For the text-containing cell, return its midpoint in (x, y) coordinate format. 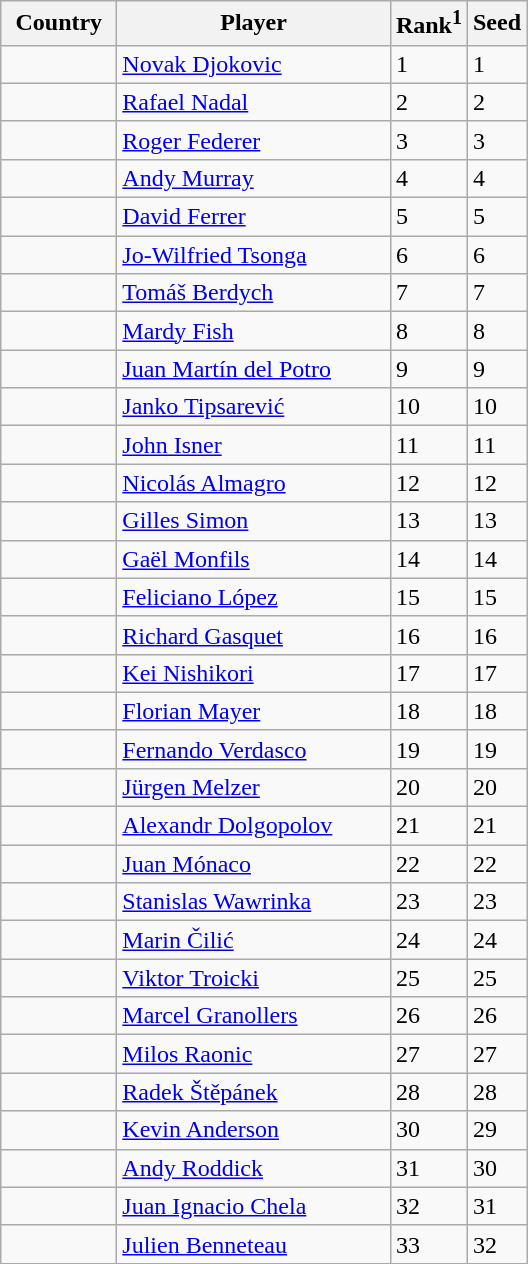
Stanislas Wawrinka (254, 902)
Kevin Anderson (254, 1130)
Florian Mayer (254, 711)
Marcel Granollers (254, 1016)
Fernando Verdasco (254, 749)
Richard Gasquet (254, 635)
Country (59, 24)
Andy Murray (254, 178)
33 (428, 1244)
Juan Mónaco (254, 864)
Juan Martín del Potro (254, 369)
Roger Federer (254, 140)
Andy Roddick (254, 1168)
Feliciano López (254, 597)
Milos Raonic (254, 1054)
Julien Benneteau (254, 1244)
John Isner (254, 445)
Alexandr Dolgopolov (254, 826)
Seed (496, 24)
Janko Tipsarević (254, 407)
29 (496, 1130)
Marin Čilić (254, 940)
Player (254, 24)
Jürgen Melzer (254, 787)
Nicolás Almagro (254, 483)
Kei Nishikori (254, 673)
David Ferrer (254, 217)
Radek Štěpánek (254, 1092)
Viktor Troicki (254, 978)
Tomáš Berdych (254, 293)
Rafael Nadal (254, 102)
Gilles Simon (254, 521)
Mardy Fish (254, 331)
Novak Djokovic (254, 64)
Gaël Monfils (254, 559)
Jo-Wilfried Tsonga (254, 255)
Juan Ignacio Chela (254, 1206)
Rank1 (428, 24)
